Find where the given text appears and provide that cell's center as [X, Y] coordinate. 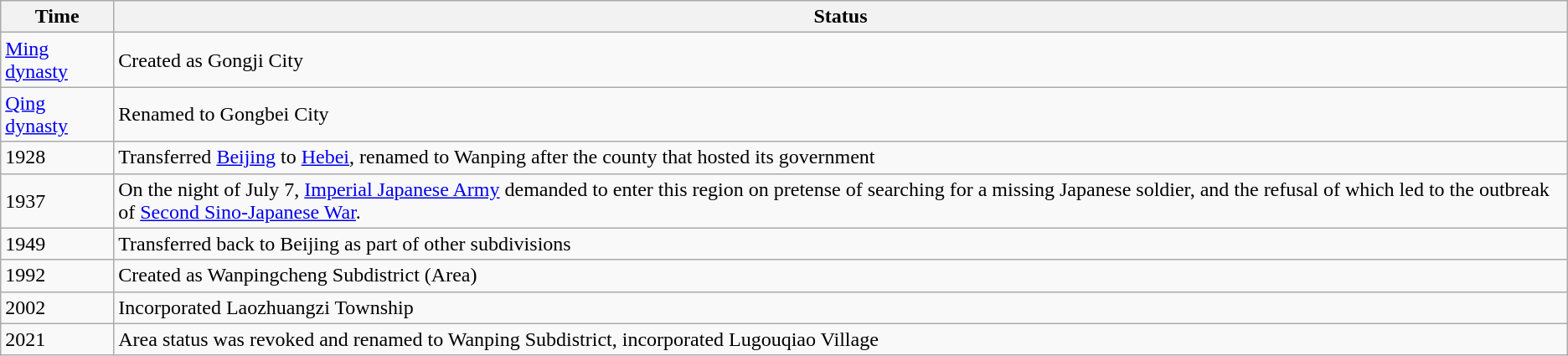
Status [841, 17]
1949 [57, 244]
Ming dynasty [57, 60]
2021 [57, 339]
Area status was revoked and renamed to Wanping Subdistrict, incorporated Lugouqiao Village [841, 339]
Time [57, 17]
1928 [57, 157]
1937 [57, 201]
Incorporated Laozhuangzi Township [841, 307]
Created as Gongji City [841, 60]
Qing dynasty [57, 114]
Transferred Beijing to Hebei, renamed to Wanping after the county that hosted its government [841, 157]
1992 [57, 276]
2002 [57, 307]
Created as Wanpingcheng Subdistrict (Area) [841, 276]
Transferred back to Beijing as part of other subdivisions [841, 244]
Renamed to Gongbei City [841, 114]
